Determine the [x, y] coordinate at the center of the cell enclosing the given text.  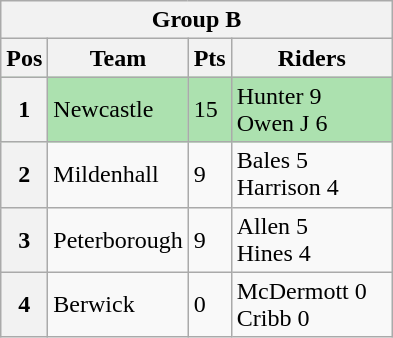
Peterborough [118, 240]
3 [24, 240]
0 [210, 304]
Pts [210, 58]
4 [24, 304]
2 [24, 174]
Riders [312, 58]
Hunter 9Owen J 6 [312, 110]
Bales 5Harrison 4 [312, 174]
1 [24, 110]
Mildenhall [118, 174]
Allen 5Hines 4 [312, 240]
15 [210, 110]
Pos [24, 58]
Team [118, 58]
Group B [197, 20]
Newcastle [118, 110]
McDermott 0Cribb 0 [312, 304]
Berwick [118, 304]
